Identify which cell holds the provided text, then report its [X, Y] central coordinate. 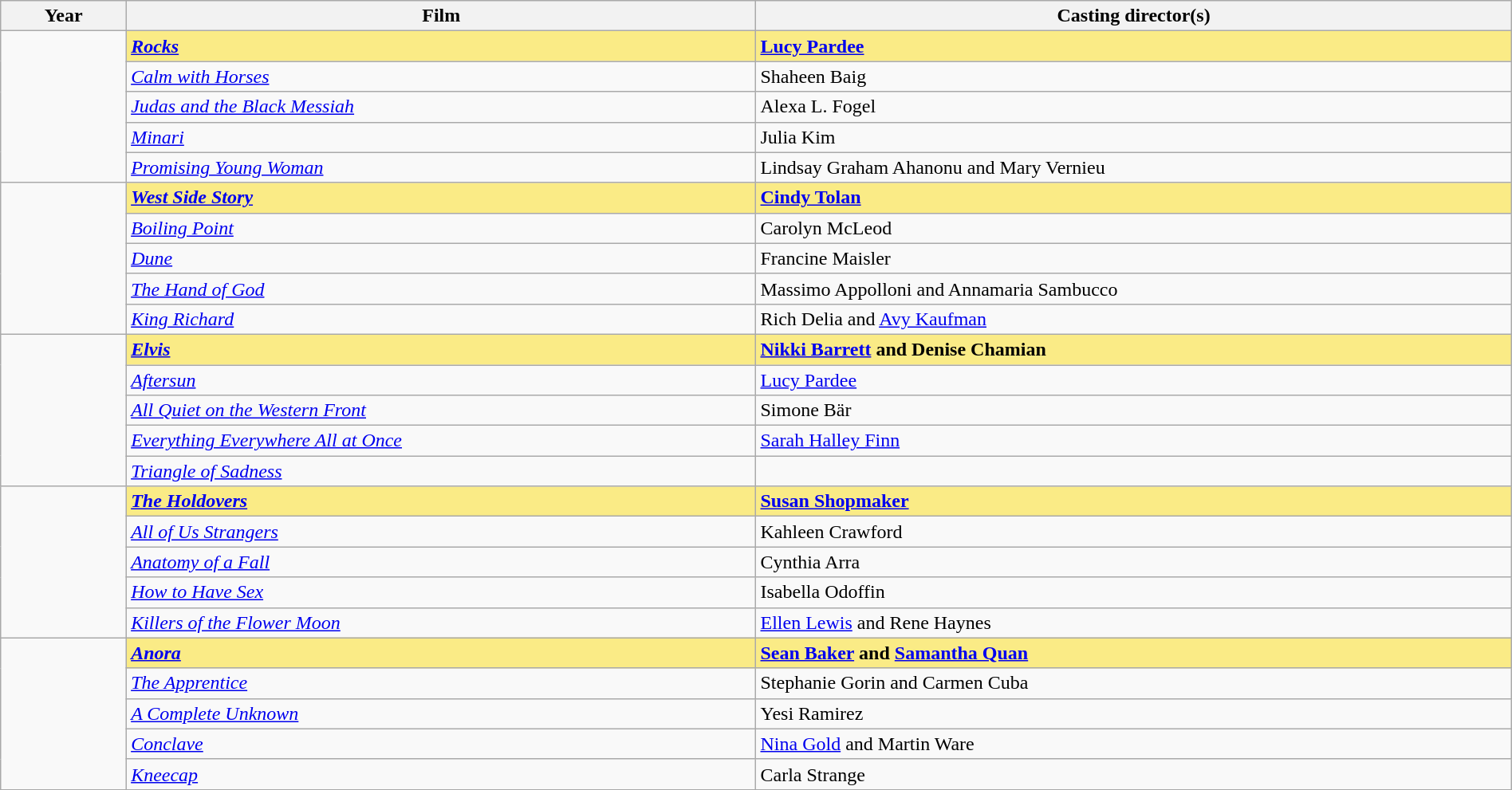
How to Have Sex [442, 592]
Rich Delia and Avy Kaufman [1134, 319]
Kahleen Crawford [1134, 532]
Massimo Appolloni and Annamaria Sambucco [1134, 289]
King Richard [442, 319]
Kneecap [442, 774]
All Quiet on the Western Front [442, 411]
Killers of the Flower Moon [442, 623]
Calm with Horses [442, 77]
Dune [442, 258]
Cindy Tolan [1134, 198]
The Holdovers [442, 501]
Rocks [442, 46]
Yesi Ramirez [1134, 713]
Susan Shopmaker [1134, 501]
Anora [442, 653]
Isabella Odoffin [1134, 592]
Nikki Barrett and Denise Chamian [1134, 349]
Elvis [442, 349]
Ellen Lewis and Rene Haynes [1134, 623]
Lindsay Graham Ahanonu and Mary Vernieu [1134, 167]
Boiling Point [442, 228]
Simone Bär [1134, 411]
The Apprentice [442, 683]
Alexa L. Fogel [1134, 107]
Minari [442, 137]
Promising Young Woman [442, 167]
Sarah Halley Finn [1134, 441]
All of Us Strangers [442, 532]
West Side Story [442, 198]
Triangle of Sadness [442, 471]
Stephanie Gorin and Carmen Cuba [1134, 683]
Carla Strange [1134, 774]
Conclave [442, 744]
Everything Everywhere All at Once [442, 441]
The Hand of God [442, 289]
Francine Maisler [1134, 258]
Casting director(s) [1134, 16]
Anatomy of a Fall [442, 562]
Shaheen Baig [1134, 77]
Nina Gold and Martin Ware [1134, 744]
Film [442, 16]
Aftersun [442, 380]
A Complete Unknown [442, 713]
Year [64, 16]
Judas and the Black Messiah [442, 107]
Carolyn McLeod [1134, 228]
Julia Kim [1134, 137]
Cynthia Arra [1134, 562]
Sean Baker and Samantha Quan [1134, 653]
